Provide the [X, Y] coordinate of the cell's center where the given text is located.  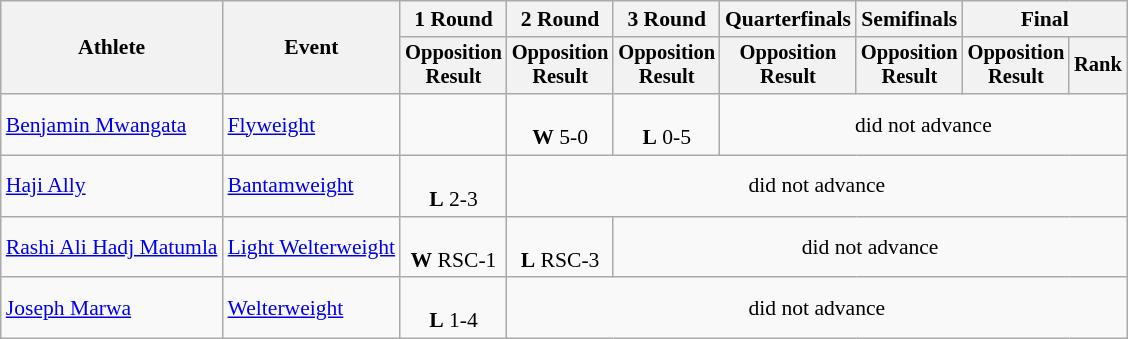
Final [1045, 19]
3 Round [666, 19]
2 Round [560, 19]
Haji Ally [112, 186]
L RSC-3 [560, 248]
L 0-5 [666, 124]
Rashi Ali Hadj Matumla [112, 248]
L 1-4 [454, 308]
Joseph Marwa [112, 308]
Athlete [112, 48]
W 5-0 [560, 124]
Welterweight [312, 308]
Bantamweight [312, 186]
Rank [1098, 66]
Event [312, 48]
W RSC-1 [454, 248]
Quarterfinals [788, 19]
L 2-3 [454, 186]
Semifinals [910, 19]
Light Welterweight [312, 248]
1 Round [454, 19]
Benjamin Mwangata [112, 124]
Flyweight [312, 124]
